Output the [X, Y] coordinate of the center of the cell containing the given text.  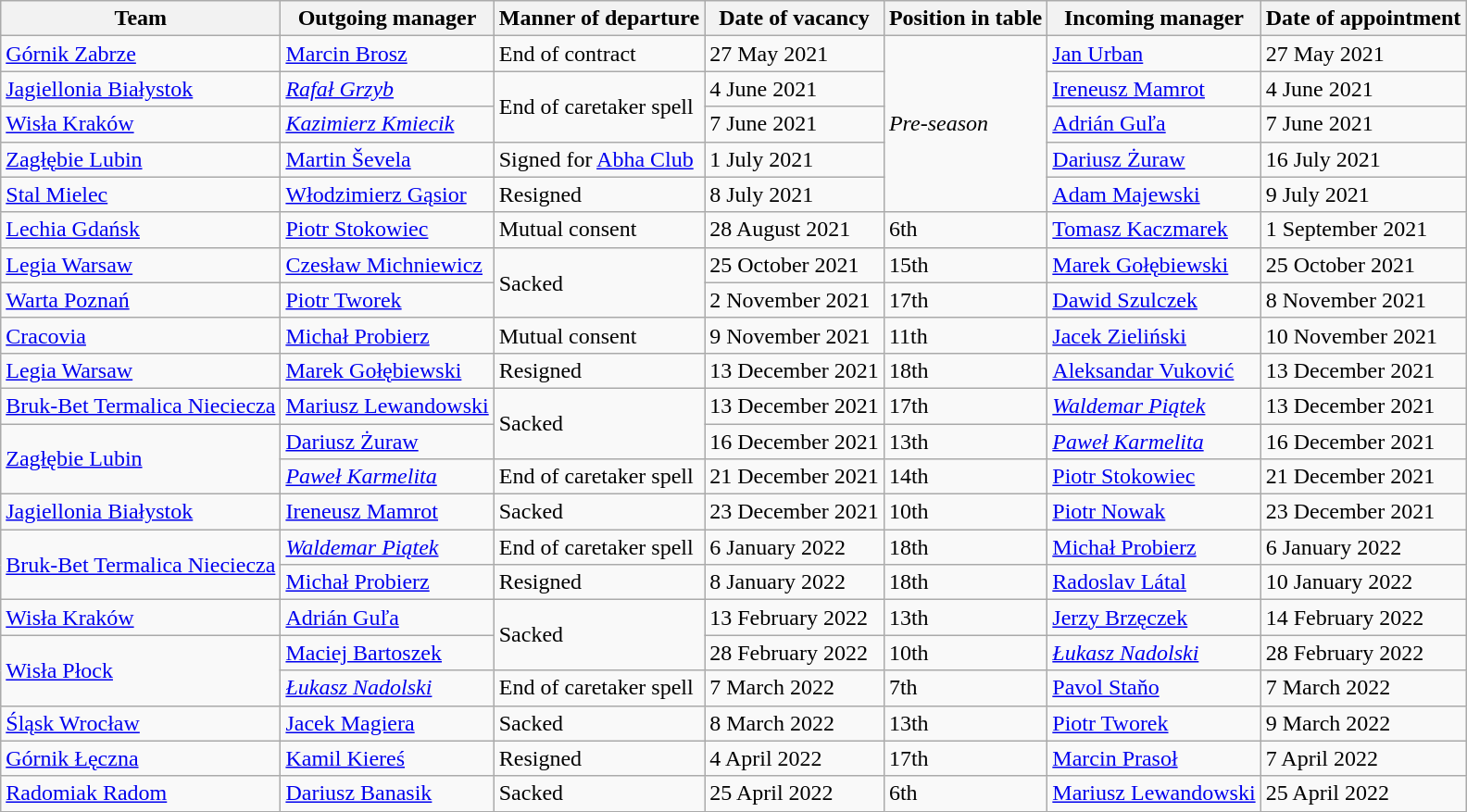
15th [965, 265]
9 March 2022 [1363, 723]
1 September 2021 [1363, 230]
Radoslav Látal [1154, 582]
7th [965, 688]
Włodzimierz Gąsior [387, 194]
Czesław Michniewicz [387, 265]
Jerzy Brzęczek [1154, 618]
Date of appointment [1363, 19]
8 March 2022 [795, 723]
Wisła Płock [141, 670]
Team [141, 19]
2 November 2021 [795, 300]
End of contract [598, 54]
14 February 2022 [1363, 618]
Outgoing manager [387, 19]
4 April 2022 [795, 758]
10 November 2021 [1363, 335]
Lechia Gdańsk [141, 230]
Stal Mielec [141, 194]
Date of vacancy [795, 19]
Śląsk Wrocław [141, 723]
8 November 2021 [1363, 300]
Adam Majewski [1154, 194]
Dariusz Banasik [387, 793]
Manner of departure [598, 19]
9 November 2021 [795, 335]
Signed for Abha Club [598, 159]
Kazimierz Kmiecik [387, 124]
1 July 2021 [795, 159]
Rafał Grzyb [387, 89]
Tomasz Kaczmarek [1154, 230]
28 August 2021 [795, 230]
Marcin Prasoł [1154, 758]
9 July 2021 [1363, 194]
14th [965, 477]
Jacek Magiera [387, 723]
8 January 2022 [795, 582]
Marcin Brosz [387, 54]
10 January 2022 [1363, 582]
Pre-season [965, 124]
Incoming manager [1154, 19]
Radomiak Radom [141, 793]
Martin Ševela [387, 159]
Position in table [965, 19]
Maciej Bartoszek [387, 653]
Warta Poznań [141, 300]
11th [965, 335]
Dawid Szulczek [1154, 300]
8 July 2021 [795, 194]
Pavol Staňo [1154, 688]
Górnik Zabrze [141, 54]
Cracovia [141, 335]
Aleksandar Vuković [1154, 370]
Piotr Nowak [1154, 512]
Jacek Zieliński [1154, 335]
13 February 2022 [795, 618]
Kamil Kiereś [387, 758]
Górnik Łęczna [141, 758]
16 July 2021 [1363, 159]
Jan Urban [1154, 54]
7 April 2022 [1363, 758]
